Return the [X, Y] coordinate for the center point of the cell that contains the specified text.  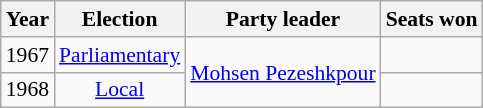
Parliamentary [120, 55]
Year [28, 19]
Election [120, 19]
Mohsen Pezeshkpour [282, 72]
Seats won [432, 19]
1968 [28, 90]
Local [120, 90]
1967 [28, 55]
Party leader [282, 19]
